From the cell containing the given text, extract its center point as (x, y) coordinate. 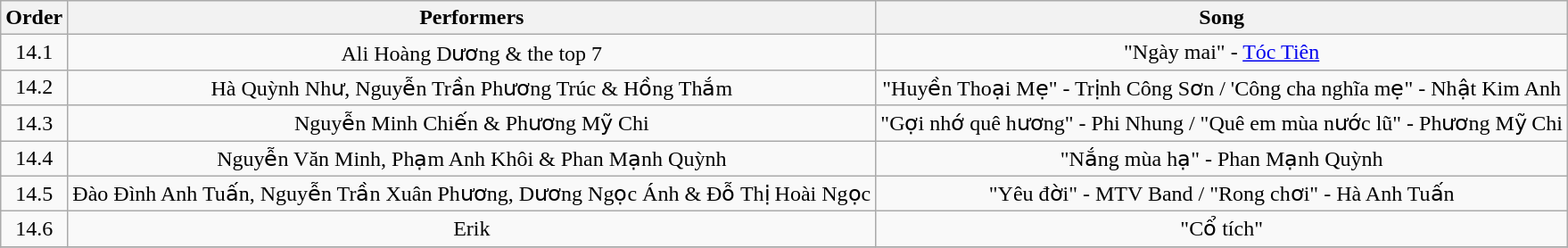
"Cổ tích" (1222, 229)
Song (1222, 18)
14.3 (34, 123)
Order (34, 18)
"Yêu đời" - MTV Band / "Rong chơi" - Hà Anh Tuấn (1222, 194)
"Ngày mai" - Tóc Tiên (1222, 53)
Erik (472, 229)
"Gợi nhớ quê hương" - Phi Nhung / "Quê em mùa nước lũ" - Phương Mỹ Chi (1222, 123)
14.1 (34, 53)
Ali Hoàng Dương & the top 7 (472, 53)
14.4 (34, 159)
"Nắng mùa hạ" - Phan Mạnh Quỳnh (1222, 159)
Performers (472, 18)
14.6 (34, 229)
Hà Quỳnh Như, Nguyễn Trần Phương Trúc & Hồng Thắm (472, 87)
14.5 (34, 194)
Nguyễn Minh Chiến & Phương Mỹ Chi (472, 123)
"Huyền Thoại Mẹ" - Trịnh Công Sơn / 'Công cha nghĩa mẹ" - Nhật Kim Anh (1222, 87)
Đào Đình Anh Tuấn, Nguyễn Trần Xuân Phương, Dương Ngọc Ánh & Đỗ Thị Hoài Ngọc (472, 194)
14.2 (34, 87)
Nguyễn Văn Minh, Phạm Anh Khôi & Phan Mạnh Quỳnh (472, 159)
